Find where the given text appears and provide that cell's center as (X, Y) coordinate. 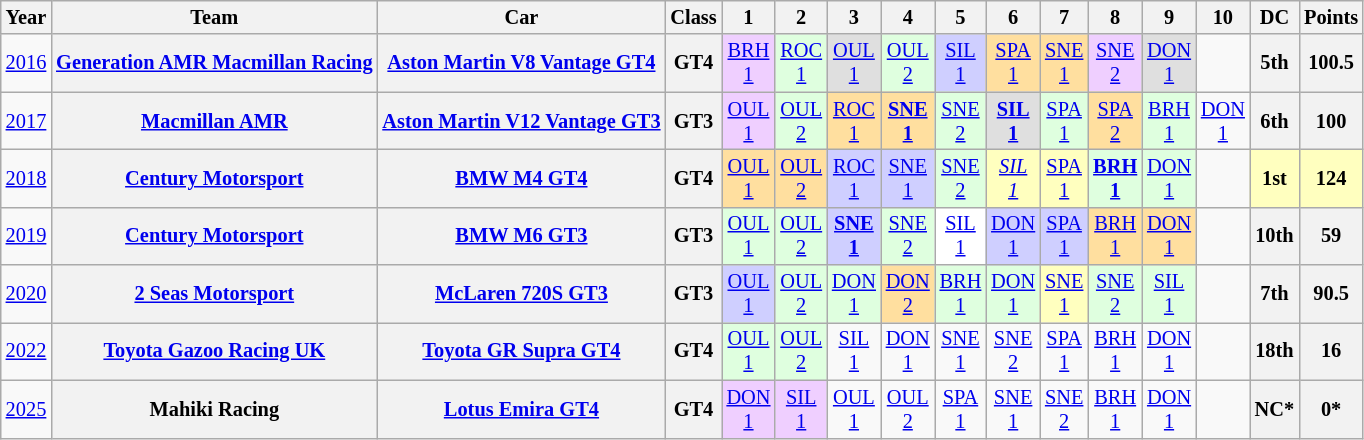
Generation AMR Macmillan Racing (214, 63)
3 (854, 17)
4 (908, 17)
BMW M6 GT3 (521, 236)
Team (214, 17)
Aston Martin V8 Vantage GT4 (521, 63)
BMW M4 GT4 (521, 178)
59 (1331, 236)
2 Seas Motorsport (214, 294)
Car (521, 17)
6 (1013, 17)
5 (961, 17)
8 (1115, 17)
2022 (26, 351)
Class (693, 17)
7 (1064, 17)
100.5 (1331, 63)
6th (1274, 121)
2019 (26, 236)
Aston Martin V12 Vantage GT3 (521, 121)
90.5 (1331, 294)
DON2 (908, 294)
7th (1274, 294)
16 (1331, 351)
2017 (26, 121)
9 (1169, 17)
Year (26, 17)
1 (749, 17)
SPA2 (1115, 121)
1st (1274, 178)
10th (1274, 236)
Macmillan AMR (214, 121)
NC* (1274, 409)
DC (1274, 17)
2 (801, 17)
Toyota GR Supra GT4 (521, 351)
10 (1223, 17)
2016 (26, 63)
McLaren 720S GT3 (521, 294)
18th (1274, 351)
Lotus Emira GT4 (521, 409)
5th (1274, 63)
100 (1331, 121)
2025 (26, 409)
2018 (26, 178)
124 (1331, 178)
0* (1331, 409)
Points (1331, 17)
Mahiki Racing (214, 409)
Toyota Gazoo Racing UK (214, 351)
2020 (26, 294)
